Detect which cell encompasses the target text, then output its [X, Y] center coordinate. 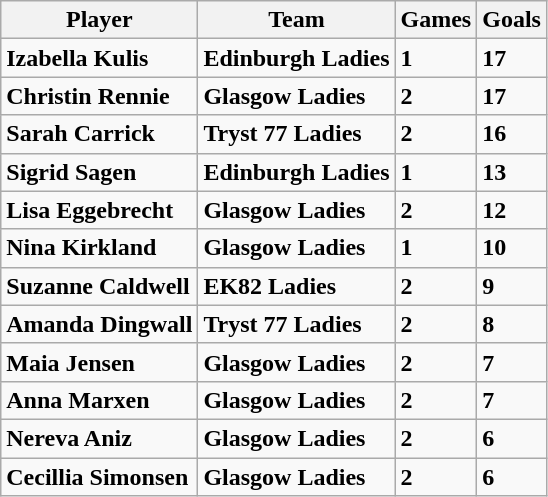
10 [512, 248]
16 [512, 134]
Amanda Dingwall [100, 324]
Nina Kirkland [100, 248]
Sarah Carrick [100, 134]
13 [512, 172]
Sigrid Sagen [100, 172]
Christin Rennie [100, 96]
8 [512, 324]
Games [436, 20]
Player [100, 20]
Maia Jensen [100, 362]
Suzanne Caldwell [100, 286]
EK82 Ladies [296, 286]
12 [512, 210]
Team [296, 20]
Goals [512, 20]
9 [512, 286]
Lisa Eggebrecht [100, 210]
Cecillia Simonsen [100, 477]
Anna Marxen [100, 400]
Nereva Aniz [100, 438]
Izabella Kulis [100, 58]
